Search for the cell housing the specified text and yield its (x, y) center coordinate. 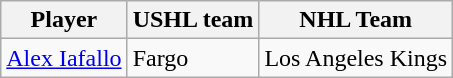
Fargo (193, 58)
Player (64, 20)
Alex Iafallo (64, 58)
NHL Team (356, 20)
Los Angeles Kings (356, 58)
USHL team (193, 20)
